Detect which cell encompasses the target text, then output its [x, y] center coordinate. 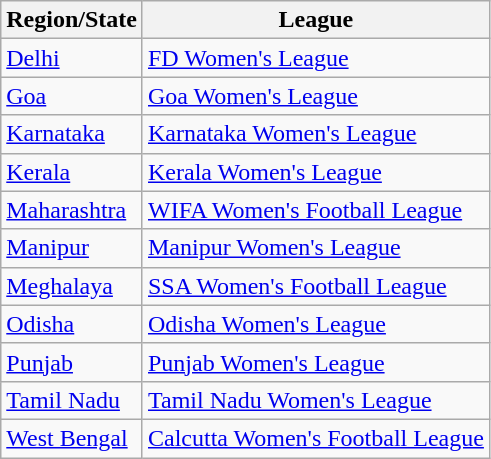
Meghalaya [72, 286]
Region/State [72, 20]
Manipur Women's League [316, 248]
League [316, 20]
Tamil Nadu Women's League [316, 400]
Goa Women's League [316, 96]
Punjab [72, 362]
Odisha [72, 324]
Goa [72, 96]
Karnataka Women's League [316, 134]
Calcutta Women's Football League [316, 438]
Odisha Women's League [316, 324]
Kerala Women's League [316, 172]
Kerala [72, 172]
Punjab Women's League [316, 362]
Maharashtra [72, 210]
WIFA Women's Football League [316, 210]
Delhi [72, 58]
Manipur [72, 248]
West Bengal [72, 438]
Karnataka [72, 134]
SSA Women's Football League [316, 286]
FD Women's League [316, 58]
Tamil Nadu [72, 400]
